Identify which cell holds the provided text, then report its [x, y] central coordinate. 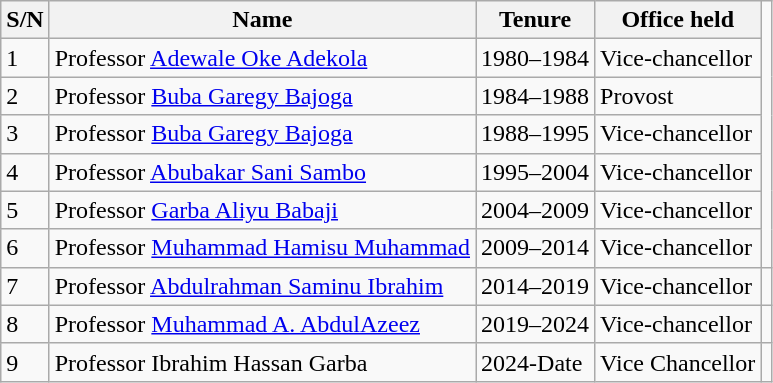
Tenure [536, 20]
2009–2014 [536, 248]
Professor Abdulrahman Saminu Ibrahim [262, 286]
9 [25, 362]
3 [25, 134]
Vice Chancellor [678, 362]
Provost [678, 96]
Professor Adewale Oke Adekola [262, 58]
1980–1984 [536, 58]
2019–2024 [536, 324]
2014–2019 [536, 286]
Professor Abubakar Sani Sambo [262, 172]
Office held [678, 20]
1984–1988 [536, 96]
Name [262, 20]
6 [25, 248]
Professor Muhammad A. AbdulAzeez [262, 324]
Professor Garba Aliyu Babaji [262, 210]
2024-Date [536, 362]
Professor Muhammad Hamisu Muhammad [262, 248]
1 [25, 58]
2 [25, 96]
2004–2009 [536, 210]
Professor Ibrahim Hassan Garba [262, 362]
5 [25, 210]
S/N [25, 20]
7 [25, 286]
4 [25, 172]
1988–1995 [536, 134]
8 [25, 324]
1995–2004 [536, 172]
